Scan for the cell matching the given text and deliver its [X, Y] coordinate at center. 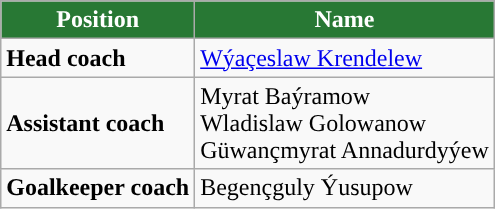
Position [98, 20]
Assistant coach [98, 123]
Wýaçeslaw Krendelew [345, 58]
Myrat Baýramow Wladislaw Golowanow Güwançmyrat Annadurdyýew [345, 123]
Begençguly Ýusupow [345, 188]
Head coach [98, 58]
Goalkeeper coach [98, 188]
Name [345, 20]
